Scan for the cell matching the given text and deliver its [X, Y] coordinate at center. 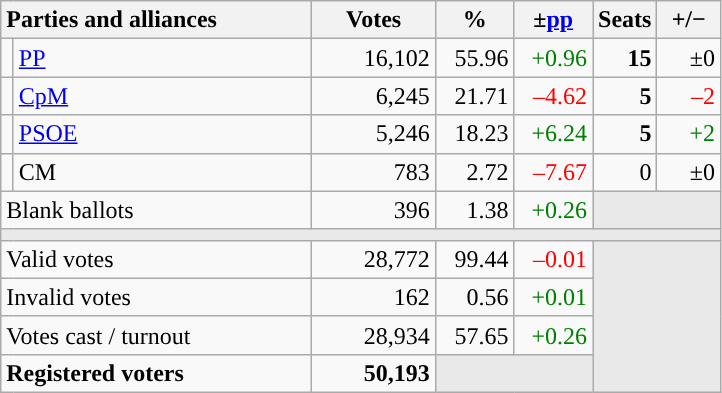
783 [374, 172]
PSOE [162, 134]
28,934 [374, 335]
–7.67 [554, 172]
21.71 [474, 96]
50,193 [374, 373]
+0.96 [554, 58]
16,102 [374, 58]
57.65 [474, 335]
162 [374, 297]
Votes cast / turnout [156, 335]
+0.01 [554, 297]
CM [162, 172]
PP [162, 58]
Registered voters [156, 373]
Blank ballots [156, 210]
CpM [162, 96]
396 [374, 210]
28,772 [374, 259]
Invalid votes [156, 297]
–4.62 [554, 96]
–2 [689, 96]
–0.01 [554, 259]
% [474, 20]
Parties and alliances [156, 20]
18.23 [474, 134]
1.38 [474, 210]
0 [624, 172]
±pp [554, 20]
+/− [689, 20]
Seats [624, 20]
2.72 [474, 172]
Valid votes [156, 259]
+2 [689, 134]
55.96 [474, 58]
0.56 [474, 297]
Votes [374, 20]
15 [624, 58]
6,245 [374, 96]
+6.24 [554, 134]
5,246 [374, 134]
99.44 [474, 259]
